Search for the cell housing the specified text and yield its (X, Y) center coordinate. 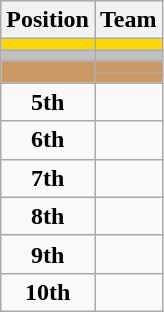
5th (48, 102)
8th (48, 216)
9th (48, 254)
Position (48, 20)
7th (48, 178)
10th (48, 292)
Team (128, 20)
6th (48, 140)
